Scan for the cell matching the given text and deliver its [x, y] coordinate at center. 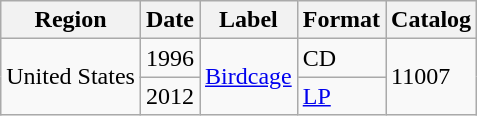
1996 [170, 58]
Birdcage [249, 77]
Format [341, 20]
11007 [432, 77]
2012 [170, 96]
Date [170, 20]
Label [249, 20]
LP [341, 96]
Catalog [432, 20]
CD [341, 58]
United States [71, 77]
Region [71, 20]
